Find where the given text appears and provide that cell's center as (x, y) coordinate. 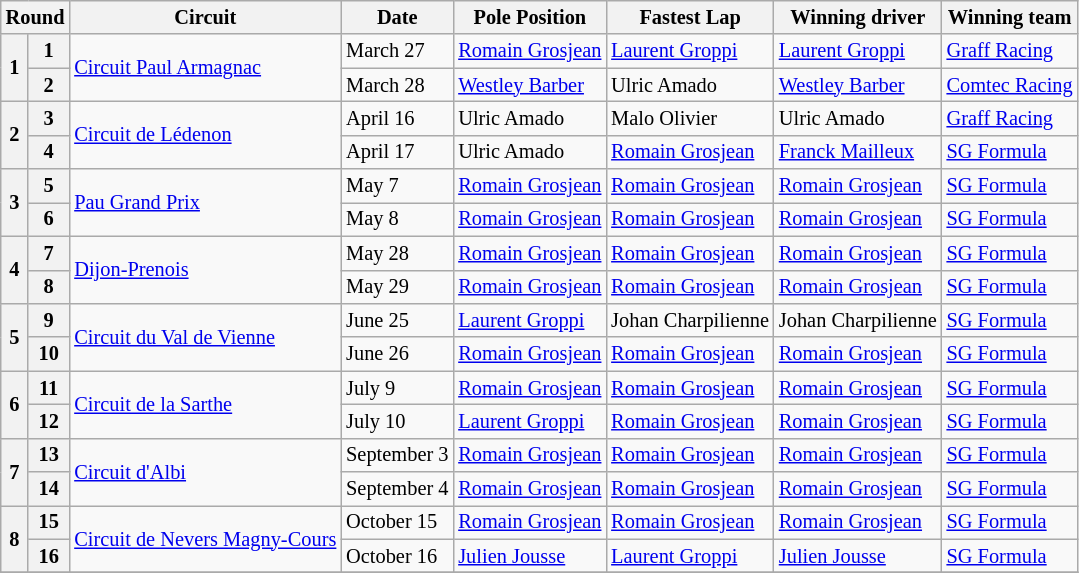
April 17 (397, 152)
July 10 (397, 421)
October 15 (397, 522)
12 (48, 421)
March 28 (397, 85)
June 26 (397, 354)
Pau Grand Prix (205, 202)
Circuit de Lédenon (205, 134)
Circuit (205, 17)
Malo Olivier (690, 118)
Fastest Lap (690, 17)
13 (48, 455)
Pole Position (530, 17)
Circuit de Nevers Magny-Cours (205, 538)
September 4 (397, 489)
September 3 (397, 455)
Winning team (1010, 17)
Circuit d'Albi (205, 472)
10 (48, 354)
March 27 (397, 51)
Winning driver (858, 17)
October 16 (397, 556)
May 7 (397, 186)
9 (48, 320)
Date (397, 17)
Circuit de la Sarthe (205, 404)
14 (48, 489)
Dijon-Prenois (205, 270)
May 8 (397, 219)
Circuit du Val de Vienne (205, 336)
June 25 (397, 320)
Circuit Paul Armagnac (205, 68)
April 16 (397, 118)
11 (48, 388)
Comtec Racing (1010, 85)
16 (48, 556)
July 9 (397, 388)
15 (48, 522)
May 29 (397, 287)
Round (36, 17)
Franck Mailleux (858, 152)
May 28 (397, 253)
